Return (x, y) of the center of cell containing provided text 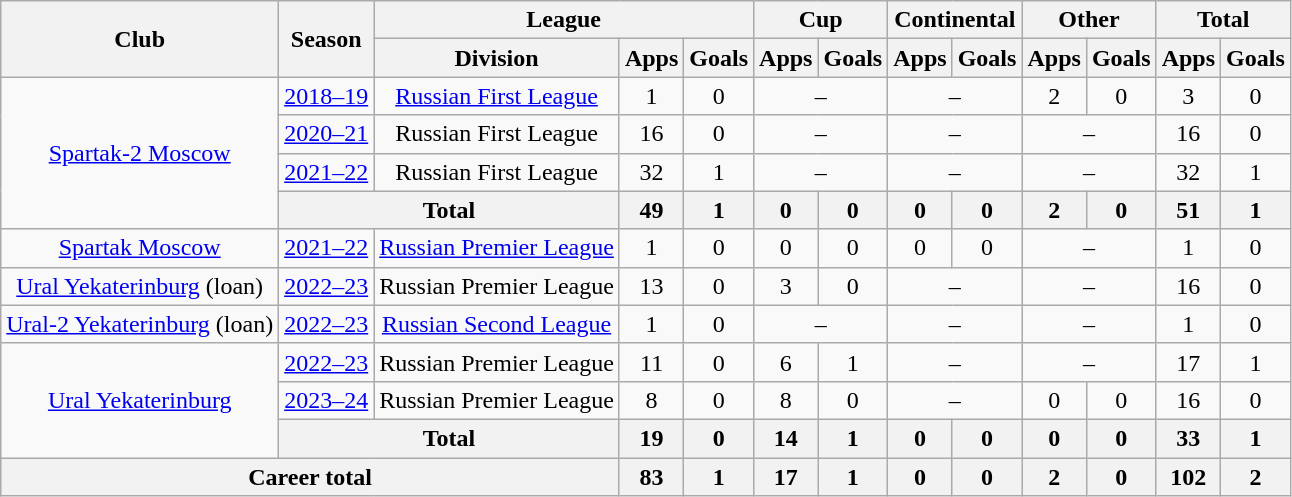
Division (497, 58)
Cup (821, 20)
League (564, 20)
6 (786, 362)
49 (651, 210)
14 (786, 438)
2023–24 (326, 400)
51 (1188, 210)
Ural Yekaterinburg (loan) (140, 286)
33 (1188, 438)
Club (140, 39)
Season (326, 39)
Ural-2 Yekaterinburg (loan) (140, 324)
13 (651, 286)
102 (1188, 477)
2020–21 (326, 134)
2018–19 (326, 96)
Other (1089, 20)
Spartak-2 Moscow (140, 153)
Career total (310, 477)
Continental (955, 20)
Spartak Moscow (140, 248)
Russian Second League (497, 324)
83 (651, 477)
19 (651, 438)
11 (651, 362)
Ural Yekaterinburg (140, 400)
